From the cell containing the given text, extract its center point as [X, Y] coordinate. 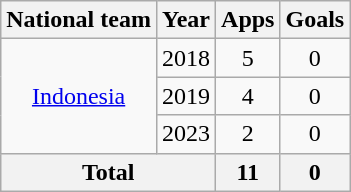
2023 [186, 134]
4 [248, 96]
11 [248, 172]
2018 [186, 58]
Year [186, 20]
Apps [248, 20]
Total [108, 172]
2 [248, 134]
Goals [315, 20]
5 [248, 58]
National team [79, 20]
Indonesia [79, 96]
2019 [186, 96]
